Return [X, Y] of the center of cell containing provided text 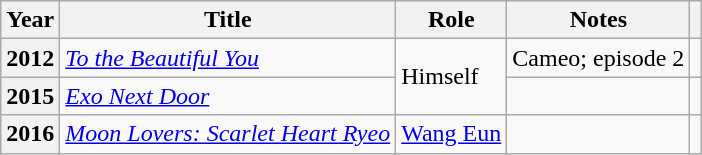
Role [452, 20]
Cameo; episode 2 [598, 58]
2015 [30, 96]
Notes [598, 20]
Wang Eun [452, 134]
Exo Next Door [228, 96]
To the Beautiful You [228, 58]
2016 [30, 134]
Himself [452, 77]
Title [228, 20]
Moon Lovers: Scarlet Heart Ryeo [228, 134]
2012 [30, 58]
Year [30, 20]
